Scan for the cell matching the given text and deliver its [X, Y] coordinate at center. 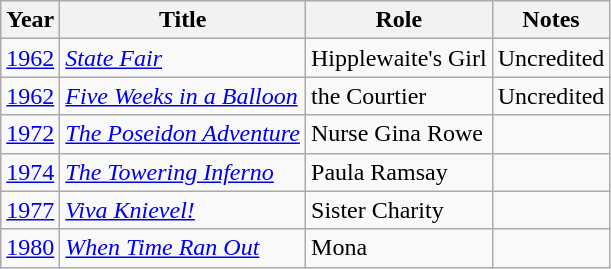
the Courtier [400, 96]
Hipplewaite's Girl [400, 58]
1972 [30, 134]
The Poseidon Adventure [183, 134]
The Towering Inferno [183, 172]
Viva Knievel! [183, 210]
Title [183, 20]
1977 [30, 210]
Notes [551, 20]
Mona [400, 248]
Role [400, 20]
Sister Charity [400, 210]
When Time Ran Out [183, 248]
Paula Ramsay [400, 172]
1974 [30, 172]
Year [30, 20]
1980 [30, 248]
Nurse Gina Rowe [400, 134]
State Fair [183, 58]
Five Weeks in a Balloon [183, 96]
